Provide the (x, y) coordinate of the cell's center where the given text is located.  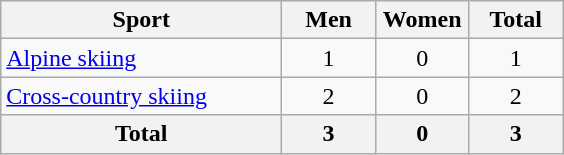
Cross-country skiing (142, 96)
Sport (142, 20)
Men (329, 20)
Women (422, 20)
Alpine skiing (142, 58)
